For the text-containing cell, return its midpoint in (X, Y) coordinate format. 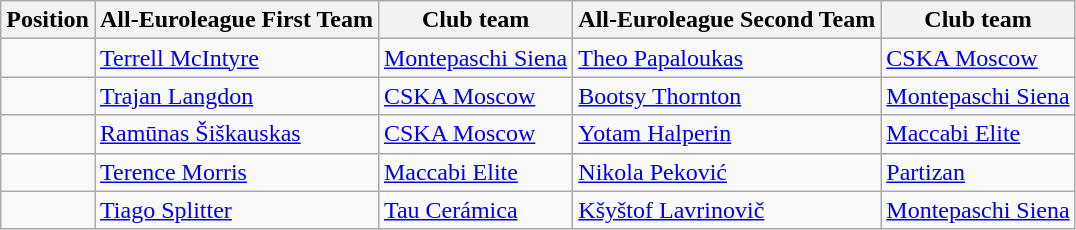
Yotam Halperin (727, 134)
Trajan Langdon (236, 96)
Terrell McIntyre (236, 58)
Ramūnas Šiškauskas (236, 134)
Kšyštof Lavrinovič (727, 210)
All-Euroleague Second Team (727, 20)
Terence Morris (236, 172)
Tiago Splitter (236, 210)
Nikola Peković (727, 172)
Position (48, 20)
Bootsy Thornton (727, 96)
Tau Cerámica (475, 210)
Partizan (978, 172)
All-Euroleague First Team (236, 20)
Theo Papaloukas (727, 58)
